Capture the cell that displays the provided text and extract its (X, Y) central coordinate. 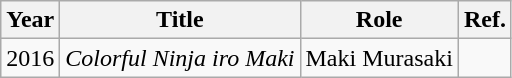
Maki Murasaki (379, 58)
Title (180, 20)
2016 (30, 58)
Ref. (484, 20)
Colorful Ninja iro Maki (180, 58)
Role (379, 20)
Year (30, 20)
